For the text-containing cell, return its midpoint in [X, Y] coordinate format. 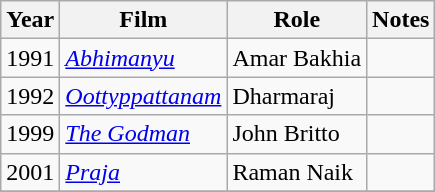
The Godman [144, 134]
Amar Bakhia [297, 58]
Year [30, 20]
Abhimanyu [144, 58]
2001 [30, 172]
Notes [401, 20]
Dharmaraj [297, 96]
Praja [144, 172]
1991 [30, 58]
Film [144, 20]
1999 [30, 134]
Oottyppattanam [144, 96]
John Britto [297, 134]
1992 [30, 96]
Role [297, 20]
Raman Naik [297, 172]
